For the text-containing cell, return its midpoint in [x, y] coordinate format. 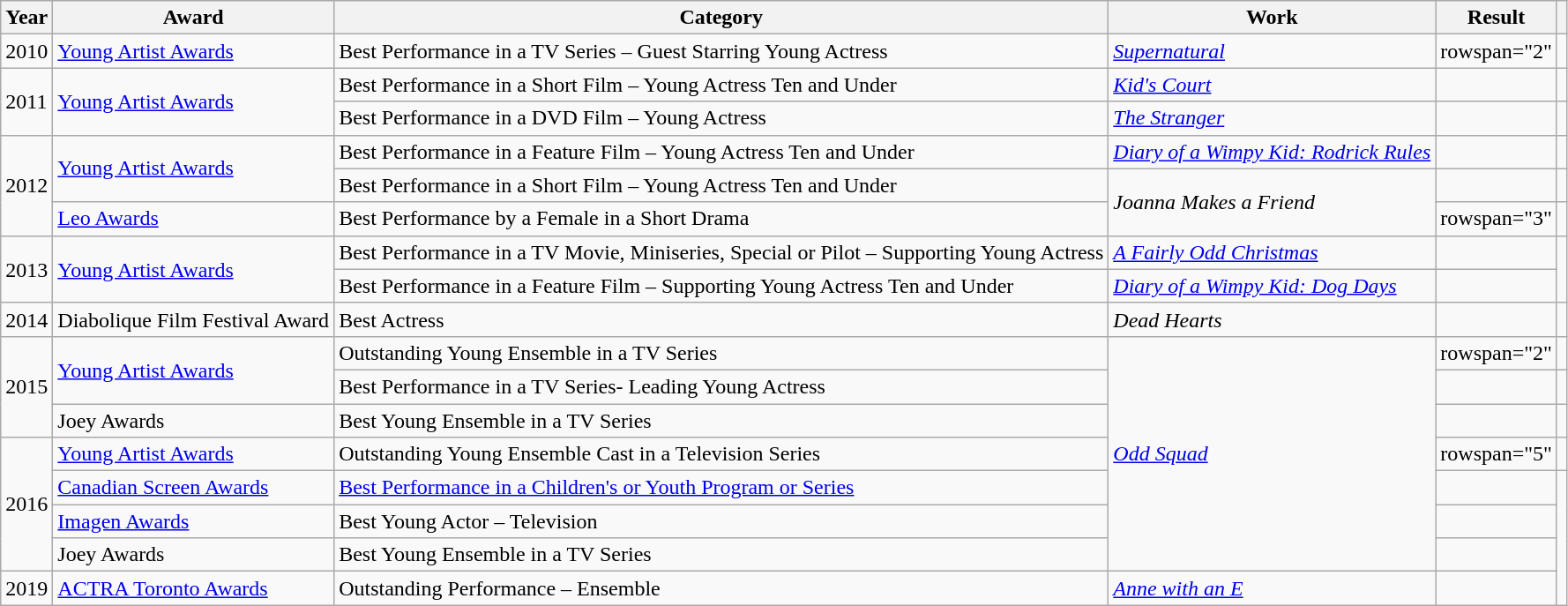
Outstanding Performance – Ensemble [721, 588]
Anne with an E [1272, 588]
Best Performance in a DVD Film – Young Actress [721, 118]
Best Performance in a Feature Film – Supporting Young Actress Ten and Under [721, 286]
Category [721, 18]
2019 [26, 588]
Kid's Court [1272, 85]
2012 [26, 185]
Dead Hearts [1272, 319]
Outstanding Young Ensemble Cast in a Television Series [721, 454]
Work [1272, 18]
Outstanding Young Ensemble in a TV Series [721, 353]
Best Actress [721, 319]
Odd Squad [1272, 453]
Best Performance in a TV Movie, Miniseries, Special or Pilot – Supporting Young Actress [721, 252]
Imagen Awards [194, 521]
Joanna Makes a Friend [1272, 202]
Best Performance in a Children's or Youth Program or Series [721, 488]
rowspan="5" [1497, 454]
2011 [26, 101]
Best Young Actor – Television [721, 521]
Canadian Screen Awards [194, 488]
A Fairly Odd Christmas [1272, 252]
Supernatural [1272, 51]
Result [1497, 18]
2016 [26, 505]
Award [194, 18]
2010 [26, 51]
2013 [26, 269]
Best Performance in a TV Series- Leading Young Actress [721, 386]
Diary of a Wimpy Kid: Dog Days [1272, 286]
Best Performance in a Feature Film – Young Actress Ten and Under [721, 152]
The Stranger [1272, 118]
Best Performance by a Female in a Short Drama [721, 219]
Diary of a Wimpy Kid: Rodrick Rules [1272, 152]
2015 [26, 386]
rowspan="3" [1497, 219]
Leo Awards [194, 219]
ACTRA Toronto Awards [194, 588]
Year [26, 18]
Best Performance in a TV Series – Guest Starring Young Actress [721, 51]
Diabolique Film Festival Award [194, 319]
2014 [26, 319]
